Return the [x, y] coordinate for the center point of the cell that contains the specified text.  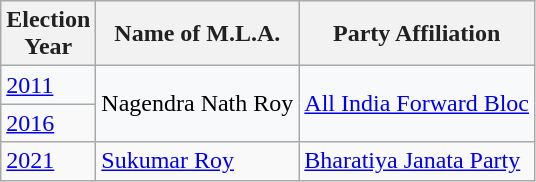
2011 [48, 85]
2021 [48, 161]
Name of M.L.A. [198, 34]
All India Forward Bloc [417, 104]
Sukumar Roy [198, 161]
Nagendra Nath Roy [198, 104]
ElectionYear [48, 34]
2016 [48, 123]
Party Affiliation [417, 34]
Bharatiya Janata Party [417, 161]
